Find where the given text appears and provide that cell's center as [X, Y] coordinate. 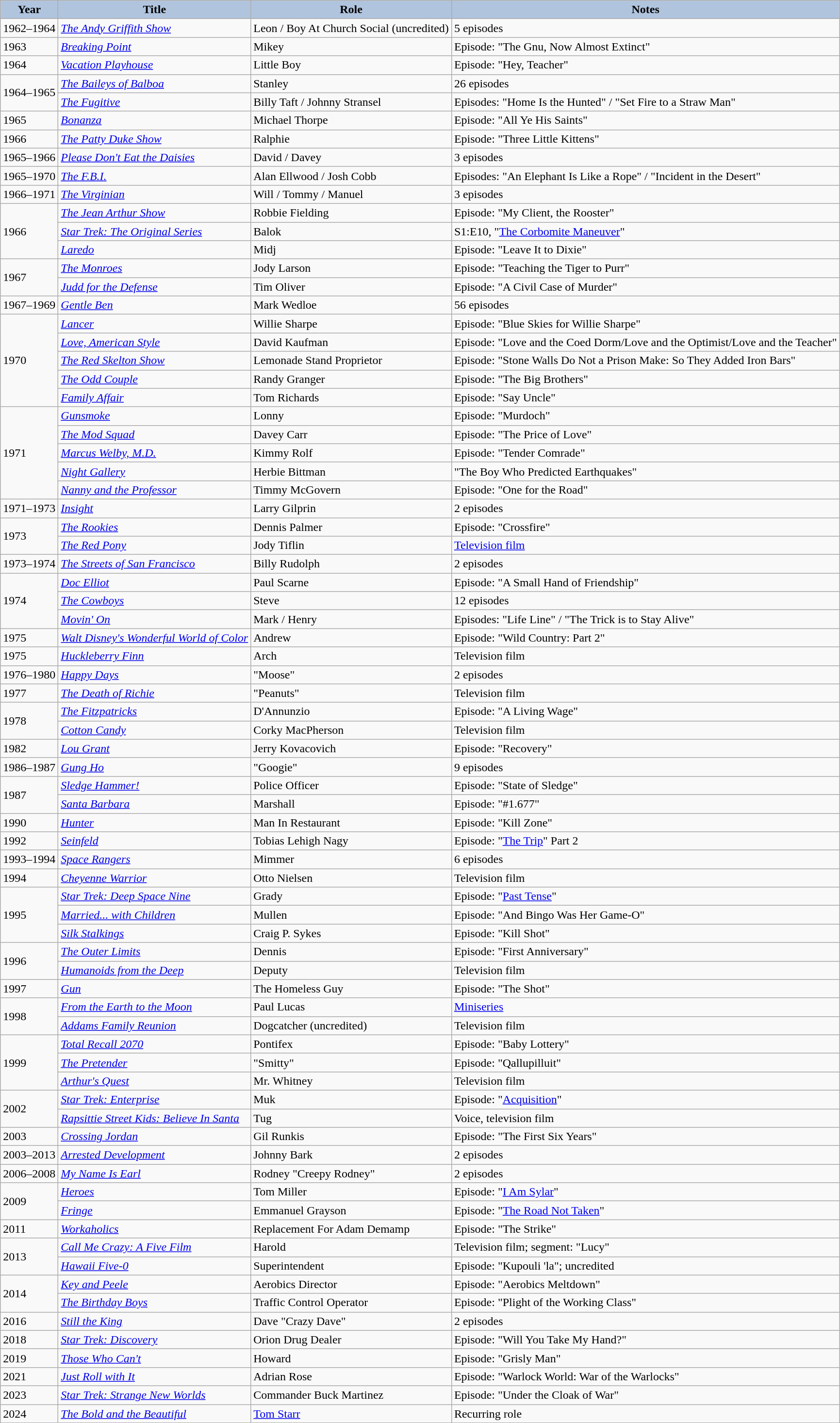
Gil Runkis [351, 1137]
David Kaufman [351, 342]
Aerobics Director [351, 1284]
2009 [29, 1201]
Humanoids from the Deep [154, 970]
2018 [29, 1340]
Crossing Jordan [154, 1137]
Episodes: "Life Line" / "The Trick is to Stay Alive" [645, 619]
Timmy McGovern [351, 490]
Emmanuel Grayson [351, 1210]
Episode: "Past Tense" [645, 896]
Paul Lucas [351, 1007]
2014 [29, 1293]
Star Trek: Discovery [154, 1340]
Vacation Playhouse [154, 65]
Episode: "Under the Cloak of War" [645, 1395]
Little Boy [351, 65]
1982 [29, 748]
Recurring role [645, 1414]
Voice, television film [645, 1118]
Star Trek: Strange New Worlds [154, 1395]
Episode: "Will You Take My Hand?" [645, 1340]
Tim Oliver [351, 287]
9 episodes [645, 767]
The Rookies [154, 527]
Episode: "Kill Zone" [645, 823]
1993–1994 [29, 860]
Gunsmoke [154, 416]
Stanley [351, 83]
Bonanza [154, 120]
Episode: "Say Uncle" [645, 397]
Pontifex [351, 1044]
Family Affair [154, 397]
Night Gallery [154, 471]
1976–1980 [29, 675]
Alan Ellwood / Josh Cobb [351, 176]
Paul Scarne [351, 582]
Please Don't Eat the Daisies [154, 157]
Johnny Bark [351, 1155]
Ralphie [351, 139]
The Birthday Boys [154, 1303]
"Peanuts" [351, 693]
Episode: "Crossfire" [645, 527]
Rodney "Creepy Rodney" [351, 1174]
Larry Gilprin [351, 508]
S1:E10, "The Corbomite Maneuver" [645, 232]
Gentle Ben [154, 305]
Star Trek: The Original Series [154, 232]
Willie Sharpe [351, 324]
2024 [29, 1414]
Leon / Boy At Church Social (uncredited) [351, 28]
Arch [351, 656]
Episode: "The First Six Years" [645, 1137]
1964 [29, 65]
Silk Stalkings [154, 933]
Miniseries [645, 1007]
Mr. Whitney [351, 1081]
Steve [351, 601]
The Virginian [154, 194]
The Baileys of Balboa [154, 83]
1963 [29, 47]
Still the King [154, 1321]
Episode: "The Price of Love" [645, 434]
The Outer Limits [154, 952]
12 episodes [645, 601]
Episode: "Baby Lottery" [645, 1044]
Hawaii Five-0 [154, 1266]
1999 [29, 1062]
Fringe [154, 1210]
56 episodes [645, 305]
Tom Miller [351, 1192]
Episode: "Wild Country: Part 2" [645, 638]
2013 [29, 1257]
Episode: "Kupouli 'la"; uncredited [645, 1266]
Billy Taft / Johnny Stransel [351, 102]
Otto Nielsen [351, 878]
The Homeless Guy [351, 989]
Television film; segment: "Lucy" [645, 1247]
Episode: "Blue Skies for Willie Sharpe" [645, 324]
"Smitty" [351, 1062]
1973 [29, 536]
Will / Tommy / Manuel [351, 194]
Dennis [351, 952]
1971–1973 [29, 508]
Lonny [351, 416]
1962–1964 [29, 28]
Episodes: "An Elephant Is Like a Rope" / "Incident in the Desert" [645, 176]
Midj [351, 250]
Episodes: "Home Is the Hunted" / "Set Fire to a Straw Man" [645, 102]
Episode: "A Living Wage" [645, 711]
Married... with Children [154, 915]
Insight [154, 508]
Robbie Fielding [351, 213]
Jody Larson [351, 268]
Judd for the Defense [154, 287]
Mark Wedloe [351, 305]
Star Trek: Deep Space Nine [154, 896]
Davey Carr [351, 434]
Episode: "Tender Comrade" [645, 453]
1992 [29, 841]
Mimmer [351, 860]
2021 [29, 1376]
Addams Family Reunion [154, 1026]
1998 [29, 1016]
The Monroes [154, 268]
D'Annunzio [351, 711]
Episode: "Three Little Kittens" [645, 139]
Gung Ho [154, 767]
1978 [29, 721]
Episode: "Grisly Man" [645, 1358]
Episode: "I Am Sylar" [645, 1192]
Episode: "The Gnu, Now Almost Extinct" [645, 47]
Episode: "Kill Shot" [645, 933]
The Pretender [154, 1062]
Just Roll with It [154, 1376]
Happy Days [154, 675]
Dennis Palmer [351, 527]
Movin' On [154, 619]
Episode: "Leave It to Dixie" [645, 250]
Episode: "First Anniversary" [645, 952]
Nanny and the Professor [154, 490]
1986–1987 [29, 767]
Arrested Development [154, 1155]
Episode: "The Big Brothers" [645, 379]
5 episodes [645, 28]
Andrew [351, 638]
"Moose" [351, 675]
Rapsittie Street Kids: Believe In Santa [154, 1118]
Jody Tiflin [351, 546]
"The Boy Who Predicted Earthquakes" [645, 471]
Star Trek: Enterprise [154, 1099]
Title [154, 10]
Police Officer [351, 785]
Key and Peele [154, 1284]
1997 [29, 989]
Breaking Point [154, 47]
2019 [29, 1358]
Michael Thorpe [351, 120]
Arthur's Quest [154, 1081]
Cheyenne Warrior [154, 878]
Replacement For Adam Demamp [351, 1229]
"Googie" [351, 767]
David / Davey [351, 157]
Heroes [154, 1192]
Jerry Kovacovich [351, 748]
The Fitzpatricks [154, 711]
The Jean Arthur Show [154, 213]
1965–1970 [29, 176]
Space Rangers [154, 860]
The Fugitive [154, 102]
Episode: "A Small Hand of Friendship" [645, 582]
Episode: "Plight of the Working Class" [645, 1303]
The Cowboys [154, 601]
My Name Is Earl [154, 1174]
2006–2008 [29, 1174]
Traffic Control Operator [351, 1303]
Mullen [351, 915]
1977 [29, 693]
Episode: "Warlock World: War of the Warlocks" [645, 1376]
The Mod Squad [154, 434]
Lou Grant [154, 748]
Craig P. Sykes [351, 933]
Doc Elliot [154, 582]
26 episodes [645, 83]
Huckleberry Finn [154, 656]
Episode: "A Civil Case of Murder" [645, 287]
Balok [351, 232]
Tom Starr [351, 1414]
Howard [351, 1358]
Randy Granger [351, 379]
1966–1971 [29, 194]
Episode: "Acquisition" [645, 1099]
Seinfeld [154, 841]
Adrian Rose [351, 1376]
1965 [29, 120]
Episode: "Stone Walls Do Not a Prison Make: So They Added Iron Bars" [645, 361]
Mikey [351, 47]
Grady [351, 896]
Year [29, 10]
The Odd Couple [154, 379]
1971 [29, 453]
Episode: "Murdoch" [645, 416]
Episode: "Recovery" [645, 748]
Laredo [154, 250]
Episode: "The Trip" Part 2 [645, 841]
2023 [29, 1395]
Episode: "Hey, Teacher" [645, 65]
Episode: "The Shot" [645, 989]
2003 [29, 1137]
Billy Rudolph [351, 564]
Lemonade Stand Proprietor [351, 361]
Episode: "One for the Road" [645, 490]
Deputy [351, 970]
1973–1974 [29, 564]
2011 [29, 1229]
Man In Restaurant [351, 823]
Tobias Lehigh Nagy [351, 841]
Cotton Candy [154, 730]
Orion Drug Dealer [351, 1340]
Episode: "Qallupilluit" [645, 1062]
1967 [29, 278]
Herbie Bittman [351, 471]
1994 [29, 878]
Marshall [351, 804]
Role [351, 10]
2016 [29, 1321]
Call Me Crazy: A Five Film [154, 1247]
The Streets of San Francisco [154, 564]
Lancer [154, 324]
The Red Skelton Show [154, 361]
Total Recall 2070 [154, 1044]
Hunter [154, 823]
1996 [29, 961]
Sledge Hammer! [154, 785]
The Patty Duke Show [154, 139]
1964–1965 [29, 93]
Episode: "And Bingo Was Her Game-O" [645, 915]
The Death of Richie [154, 693]
1967–1969 [29, 305]
Episode: "The Road Not Taken" [645, 1210]
1987 [29, 794]
1995 [29, 915]
Kimmy Rolf [351, 453]
1990 [29, 823]
Episode: "All Ye His Saints" [645, 120]
Notes [645, 10]
Santa Barbara [154, 804]
The Red Pony [154, 546]
Tug [351, 1118]
Episode: "The Strike" [645, 1229]
Episode: "Teaching the Tiger to Purr" [645, 268]
Episode: "Love and the Coed Dorm/Love and the Optimist/Love and the Teacher" [645, 342]
Dave "Crazy Dave" [351, 1321]
2003–2013 [29, 1155]
Muk [351, 1099]
Dogcatcher (uncredited) [351, 1026]
1974 [29, 601]
Corky MacPherson [351, 730]
Walt Disney's Wonderful World of Color [154, 638]
1970 [29, 361]
Episode: "State of Sledge" [645, 785]
Tom Richards [351, 397]
Harold [351, 1247]
Episode: "#1.677" [645, 804]
Workaholics [154, 1229]
2002 [29, 1109]
Love, American Style [154, 342]
6 episodes [645, 860]
Episode: "Aerobics Meltdown" [645, 1284]
Those Who Can't [154, 1358]
The Andy Griffith Show [154, 28]
Mark / Henry [351, 619]
Superintendent [351, 1266]
Episode: "My Client, the Rooster" [645, 213]
Marcus Welby, M.D. [154, 453]
Commander Buck Martinez [351, 1395]
The Bold and the Beautiful [154, 1414]
The F.B.I. [154, 176]
1965–1966 [29, 157]
Gun [154, 989]
From the Earth to the Moon [154, 1007]
